For the text-containing cell, return its midpoint in (X, Y) coordinate format. 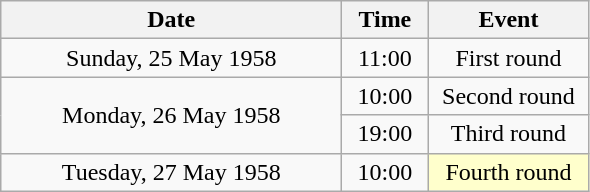
Monday, 26 May 1958 (172, 115)
Sunday, 25 May 1958 (172, 58)
First round (508, 58)
Fourth round (508, 172)
Tuesday, 27 May 1958 (172, 172)
Event (508, 20)
Third round (508, 134)
Date (172, 20)
19:00 (385, 134)
Time (385, 20)
Second round (508, 96)
11:00 (385, 58)
